Find where the given text appears and provide that cell's center as (x, y) coordinate. 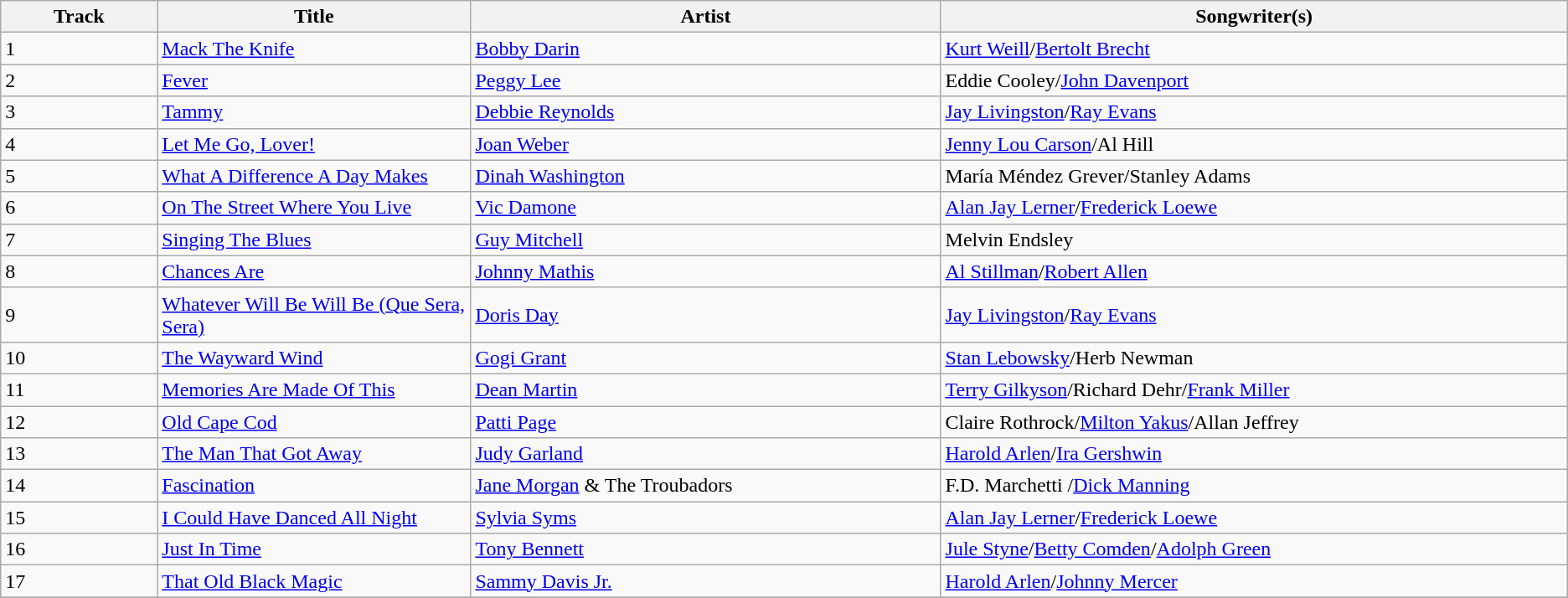
5 (79, 176)
Joan Weber (705, 144)
Whatever Will Be Will Be (Que Sera, Sera) (314, 315)
I Could Have Danced All Night (314, 518)
Just In Time (314, 549)
Doris Day (705, 315)
14 (79, 486)
6 (79, 208)
Let Me Go, Lover! (314, 144)
Harold Arlen/Ira Gershwin (1254, 454)
Melvin Endsley (1254, 240)
Stan Lebowsky/Herb Newman (1254, 358)
The Man That Got Away (314, 454)
Judy Garland (705, 454)
Singing The Blues (314, 240)
Jane Morgan & The Troubadors (705, 486)
Al Stillman/Robert Allen (1254, 271)
Fever (314, 80)
Guy Mitchell (705, 240)
Debbie Reynolds (705, 112)
Vic Damone (705, 208)
What A Difference A Day Makes (314, 176)
Peggy Lee (705, 80)
Harold Arlen/Johnny Mercer (1254, 581)
Claire Rothrock/Milton Yakus/Allan Jeffrey (1254, 421)
Chances Are (314, 271)
15 (79, 518)
Johnny Mathis (705, 271)
Title (314, 17)
12 (79, 421)
Tony Bennett (705, 549)
Artist (705, 17)
Gogi Grant (705, 358)
Tammy (314, 112)
That Old Black Magic (314, 581)
10 (79, 358)
2 (79, 80)
Fascination (314, 486)
Memories Are Made Of This (314, 389)
F.D. Marchetti /Dick Manning (1254, 486)
7 (79, 240)
The Wayward Wind (314, 358)
4 (79, 144)
9 (79, 315)
Bobby Darin (705, 49)
13 (79, 454)
Songwriter(s) (1254, 17)
On The Street Where You Live (314, 208)
María Méndez Grever/Stanley Adams (1254, 176)
Dinah Washington (705, 176)
16 (79, 549)
Jule Styne/Betty Comden/Adolph Green (1254, 549)
8 (79, 271)
Sylvia Syms (705, 518)
1 (79, 49)
Sammy Davis Jr. (705, 581)
Mack The Knife (314, 49)
Dean Martin (705, 389)
11 (79, 389)
Jenny Lou Carson/Al Hill (1254, 144)
Kurt Weill/Bertolt Brecht (1254, 49)
Terry Gilkyson/Richard Dehr/Frank Miller (1254, 389)
3 (79, 112)
Eddie Cooley/John Davenport (1254, 80)
Track (79, 17)
Old Cape Cod (314, 421)
17 (79, 581)
Patti Page (705, 421)
